Find where the given text appears and provide that cell's center as (X, Y) coordinate. 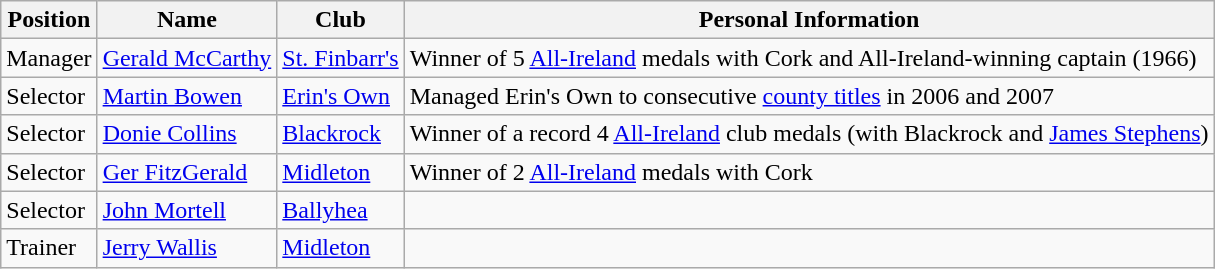
St. Finbarr's (340, 58)
Name (187, 20)
Winner of 2 All-Ireland medals with Cork (809, 172)
Winner of 5 All-Ireland medals with Cork and All-Ireland-winning captain (1966) (809, 58)
Ballyhea (340, 210)
Manager (49, 58)
Managed Erin's Own to consecutive county titles in 2006 and 2007 (809, 96)
Winner of a record 4 All-Ireland club medals (with Blackrock and James Stephens) (809, 134)
Trainer (49, 248)
Personal Information (809, 20)
Club (340, 20)
Gerald McCarthy (187, 58)
Jerry Wallis (187, 248)
Position (49, 20)
Donie Collins (187, 134)
John Mortell (187, 210)
Erin's Own (340, 96)
Martin Bowen (187, 96)
Ger FitzGerald (187, 172)
Blackrock (340, 134)
